Pinpoint the cell where the given text exists, returning its (X, Y) midpoint coordinate. 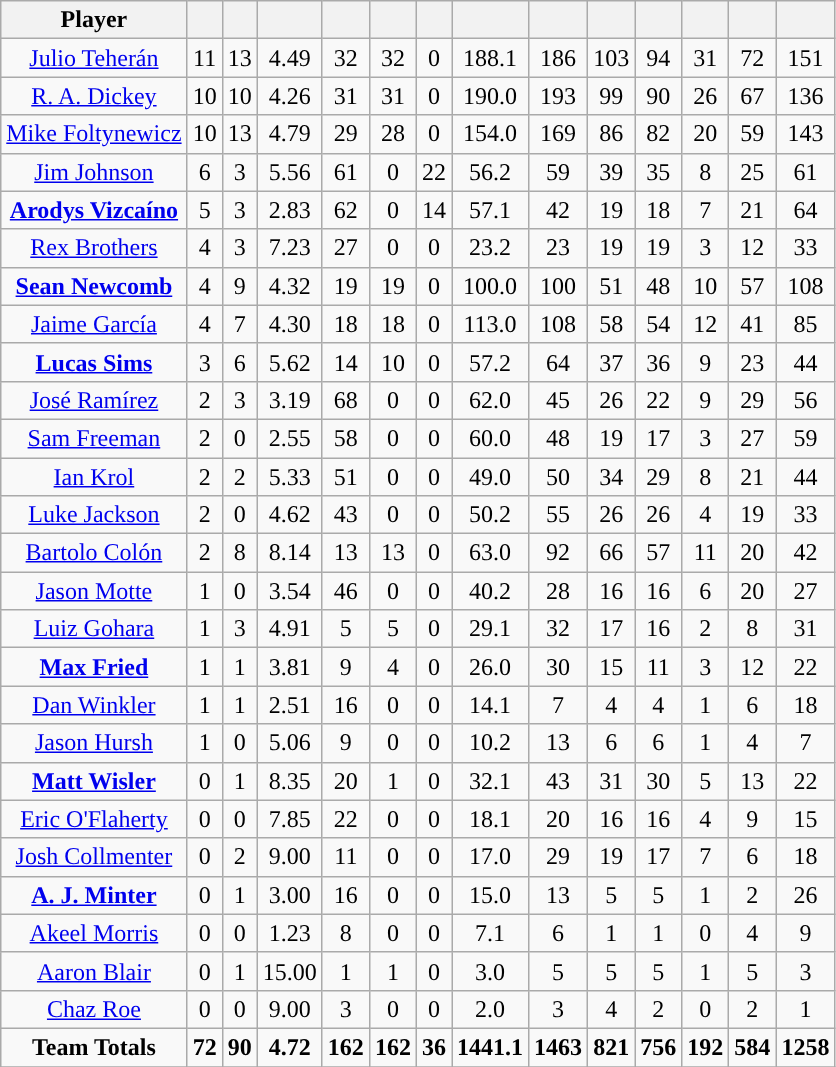
18.1 (490, 819)
Sam Freeman (94, 438)
4.26 (290, 96)
154.0 (490, 134)
Player (94, 20)
56 (806, 400)
5.62 (290, 362)
193 (558, 96)
113.0 (490, 324)
3.19 (290, 400)
151 (806, 58)
14.1 (490, 705)
136 (806, 96)
54 (658, 324)
41 (752, 324)
5.56 (290, 172)
8.35 (290, 781)
7.85 (290, 819)
103 (612, 58)
57.2 (490, 362)
86 (612, 134)
35 (658, 172)
1463 (558, 1047)
190.0 (490, 96)
Chaz Roe (94, 1009)
A. J. Minter (94, 895)
23.2 (490, 248)
4.30 (290, 324)
67 (752, 96)
100 (558, 286)
Mike Foltynewicz (94, 134)
85 (806, 324)
62.0 (490, 400)
Team Totals (94, 1047)
50.2 (490, 515)
192 (706, 1047)
186 (558, 58)
4.79 (290, 134)
57.1 (490, 210)
R. A. Dickey (94, 96)
756 (658, 1047)
3.00 (290, 895)
Luiz Gohara (94, 629)
Luke Jackson (94, 515)
Eric O'Flaherty (94, 819)
Dan Winkler (94, 705)
25 (752, 172)
188.1 (490, 58)
2.51 (290, 705)
4.91 (290, 629)
40.2 (490, 591)
62 (346, 210)
56.2 (490, 172)
2.83 (290, 210)
Jim Johnson (94, 172)
Arodys Vizcaíno (94, 210)
45 (558, 400)
55 (558, 515)
Lucas Sims (94, 362)
10.2 (490, 743)
Aaron Blair (94, 971)
63.0 (490, 553)
15.0 (490, 895)
7.1 (490, 933)
Sean Newcomb (94, 286)
Julio Teherán (94, 58)
4.62 (290, 515)
66 (612, 553)
Josh Collmenter (94, 857)
1441.1 (490, 1047)
60.0 (490, 438)
4.32 (290, 286)
8.14 (290, 553)
99 (612, 96)
29.1 (490, 629)
Rex Brothers (94, 248)
Matt Wisler (94, 781)
2.0 (490, 1009)
169 (558, 134)
143 (806, 134)
39 (612, 172)
32.1 (490, 781)
92 (558, 553)
7.23 (290, 248)
17.0 (490, 857)
94 (658, 58)
3.54 (290, 591)
Jaime García (94, 324)
34 (612, 477)
46 (346, 591)
2.55 (290, 438)
Akeel Morris (94, 933)
5.33 (290, 477)
49.0 (490, 477)
68 (346, 400)
4.72 (290, 1047)
Jason Hursh (94, 743)
584 (752, 1047)
José Ramírez (94, 400)
100.0 (490, 286)
37 (612, 362)
26.0 (490, 667)
82 (658, 134)
Max Fried (94, 667)
4.49 (290, 58)
1258 (806, 1047)
1.23 (290, 933)
3.0 (490, 971)
821 (612, 1047)
15.00 (290, 971)
50 (558, 477)
5.06 (290, 743)
Ian Krol (94, 477)
Bartolo Colón (94, 553)
3.81 (290, 667)
Jason Motte (94, 591)
